Pinpoint the cell where the given text exists, returning its [x, y] midpoint coordinate. 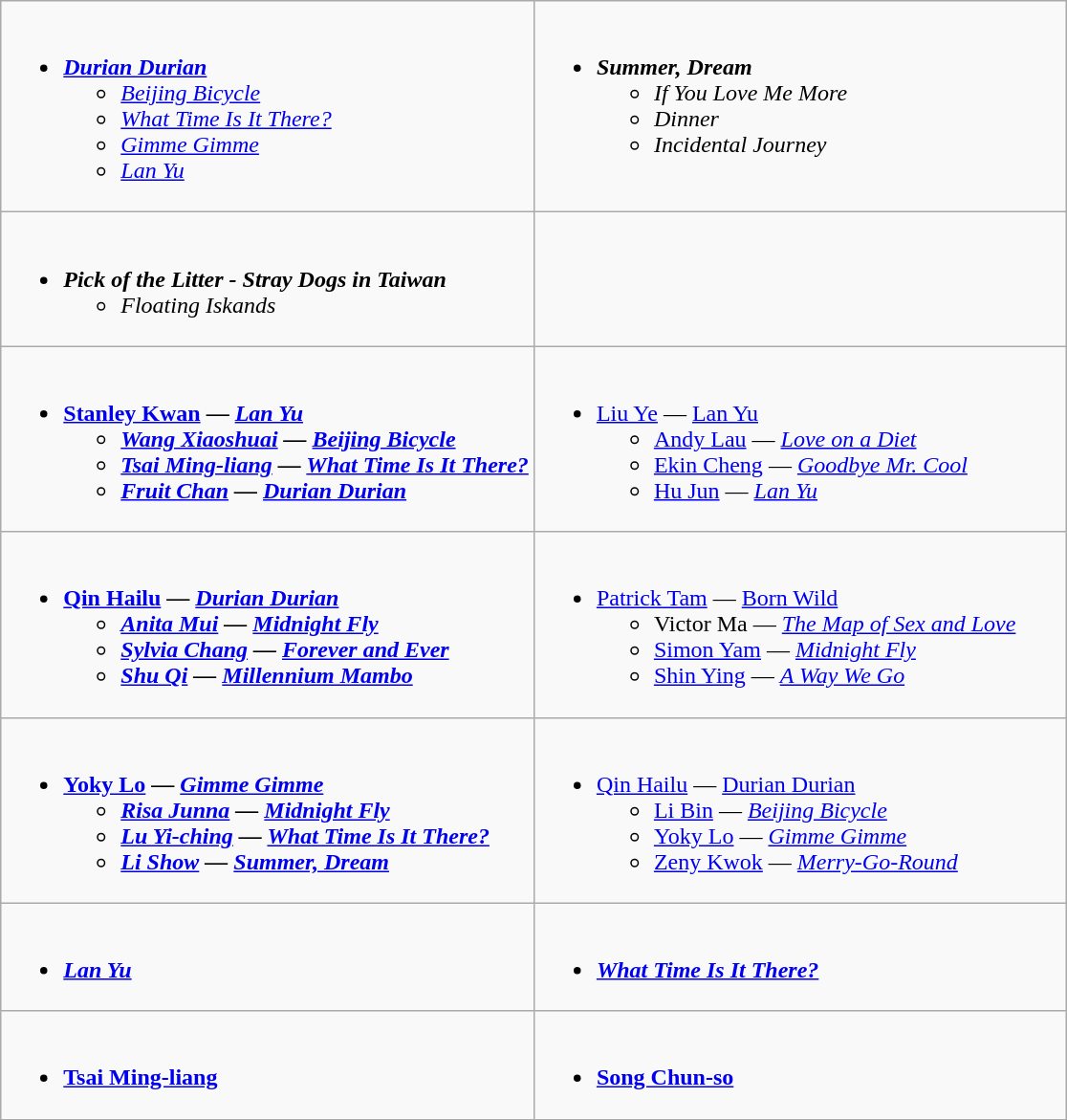
Pick of the Litter - Stray Dogs in TaiwanFloating Iskands [268, 279]
Summer, DreamIf You Love Me MoreDinnerIncidental Journey [800, 107]
Durian DurianBeijing BicycleWhat Time Is It There?Gimme GimmeLan Yu [268, 107]
Qin Hailu — Durian DurianAnita Mui — Midnight FlySylvia Chang — Forever and EverShu Qi — Millennium Mambo [268, 625]
Yoky Lo — Gimme GimmeRisa Junna — Midnight FlyLu Yi-ching — What Time Is It There?Li Show — Summer, Dream [268, 810]
Song Chun-so [800, 1065]
Tsai Ming-liang [268, 1065]
Stanley Kwan — Lan YuWang Xiaoshuai — Beijing BicycleTsai Ming-liang — What Time Is It There?Fruit Chan — Durian Durian [268, 439]
Qin Hailu — Durian DurianLi Bin — Beijing BicycleYoky Lo — Gimme GimmeZeny Kwok — Merry-Go-Round [800, 810]
Lan Yu [268, 956]
What Time Is It There? [800, 956]
Patrick Tam — Born WildVictor Ma — The Map of Sex and LoveSimon Yam — Midnight FlyShin Ying — A Way We Go [800, 625]
Liu Ye — Lan YuAndy Lau — Love on a DietEkin Cheng — Goodbye Mr. Cool Hu Jun — Lan Yu [800, 439]
